Locate the cell with the specified text and output its (x, y) center coordinate. 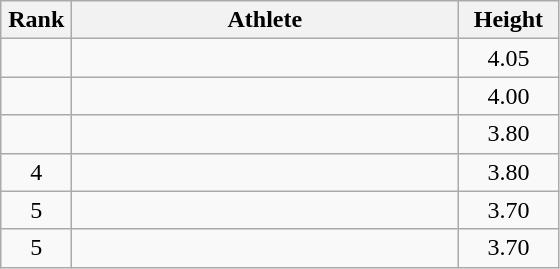
Height (508, 20)
Athlete (265, 20)
Rank (36, 20)
4.00 (508, 96)
4.05 (508, 58)
4 (36, 172)
